Capture the cell that displays the provided text and extract its (X, Y) central coordinate. 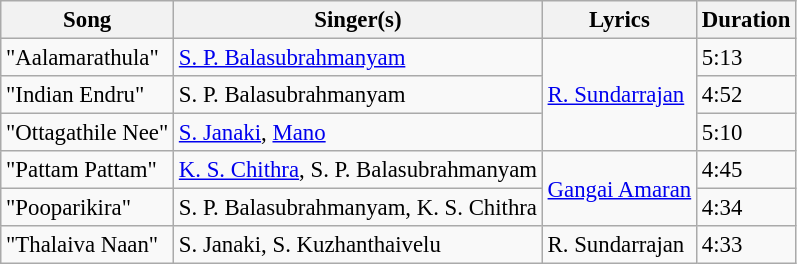
4:52 (746, 95)
Singer(s) (358, 20)
K. S. Chithra, S. P. Balasubrahmanyam (358, 170)
4:33 (746, 245)
"Thalaiva Naan" (88, 245)
"Pattam Pattam" (88, 170)
"Aalamarathula" (88, 58)
"Indian Endru" (88, 95)
5:13 (746, 58)
4:45 (746, 170)
S. P. Balasubrahmanyam, K. S. Chithra (358, 208)
Duration (746, 20)
Gangai Amaran (619, 188)
5:10 (746, 133)
S. Janaki, S. Kuzhanthaivelu (358, 245)
Lyrics (619, 20)
"Ottagathile Nee" (88, 133)
S. Janaki, Mano (358, 133)
4:34 (746, 208)
Song (88, 20)
"Pooparikira" (88, 208)
